Return [x, y] of the center of cell containing provided text 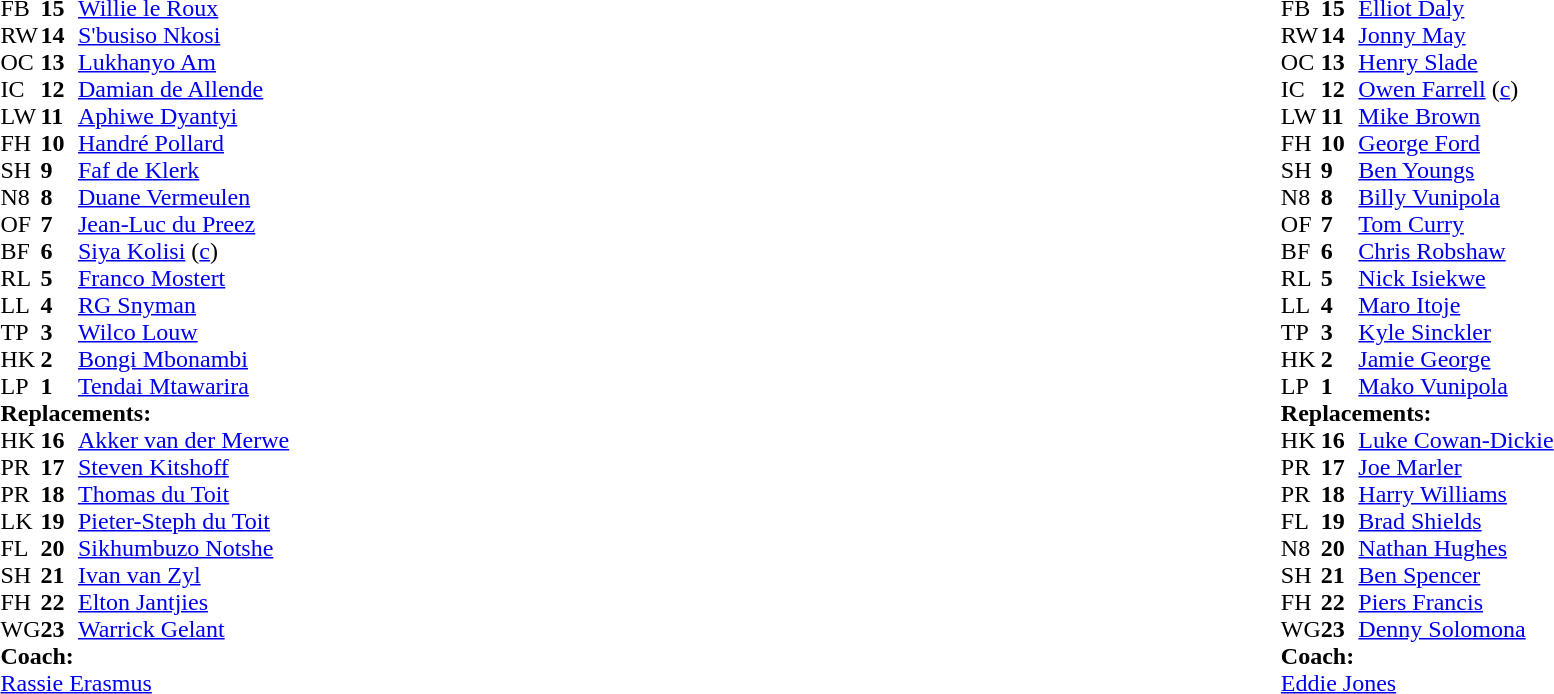
Elton Jantjies [184, 602]
Steven Kitshoff [184, 468]
Joe Marler [1456, 468]
Mako Vunipola [1456, 386]
Warrick Gelant [184, 630]
Mike Brown [1456, 116]
Sikhumbuzo Notshe [184, 548]
Brad Shields [1456, 522]
Ivan van Zyl [184, 576]
Wilco Louw [184, 332]
Owen Farrell (c) [1456, 90]
Duane Vermeulen [184, 198]
LK [20, 522]
Tendai Mtawarira [184, 386]
Nathan Hughes [1456, 548]
S'busiso Nkosi [184, 36]
Billy Vunipola [1456, 198]
Ben Youngs [1456, 170]
Tom Curry [1456, 224]
Faf de Klerk [184, 170]
Aphiwe Dyantyi [184, 116]
George Ford [1456, 144]
Henry Slade [1456, 62]
Jonny May [1456, 36]
Chris Robshaw [1456, 252]
Siya Kolisi (c) [184, 252]
Franco Mostert [184, 278]
Luke Cowan-Dickie [1456, 440]
Damian de Allende [184, 90]
Lukhanyo Am [184, 62]
RG Snyman [184, 306]
Kyle Sinckler [1456, 332]
Jamie George [1456, 360]
Ben Spencer [1456, 576]
Thomas du Toit [184, 494]
Handré Pollard [184, 144]
Maro Itoje [1456, 306]
Harry Williams [1456, 494]
Bongi Mbonambi [184, 360]
Jean-Luc du Preez [184, 224]
Denny Solomona [1456, 630]
Akker van der Merwe [184, 440]
Nick Isiekwe [1456, 278]
Pieter-Steph du Toit [184, 522]
Piers Francis [1456, 602]
